Locate the cell with the specified text and output its [X, Y] center coordinate. 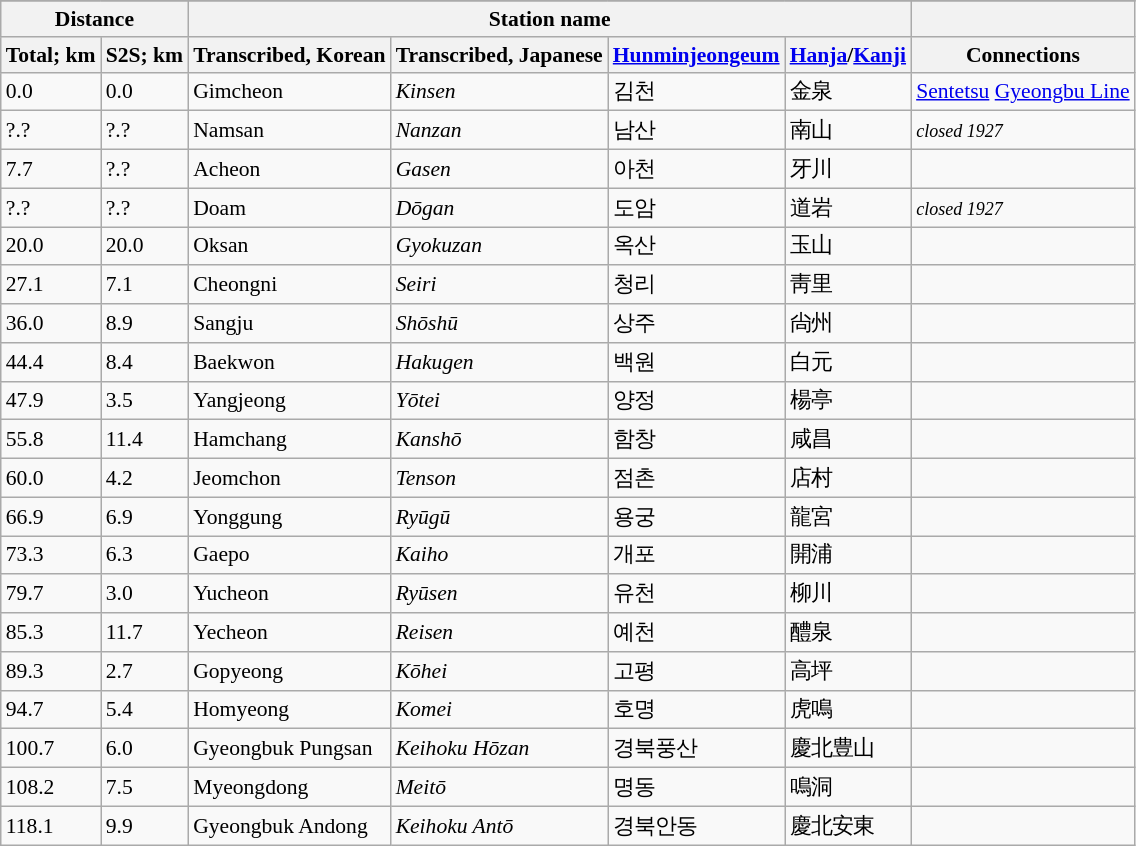
73.3 [51, 556]
Kaiho [500, 556]
도암 [696, 208]
6.3 [145, 556]
94.7 [51, 710]
Jeomchon [289, 478]
Gasen [500, 170]
Yucheon [289, 594]
高坪 [848, 672]
3.5 [145, 400]
Meitō [500, 788]
55.8 [51, 440]
醴泉 [848, 632]
Baekwon [289, 362]
47.9 [51, 400]
南山 [848, 130]
楊亭 [848, 400]
7.7 [51, 170]
3.0 [145, 594]
白元 [848, 362]
Namsan [289, 130]
백원 [696, 362]
Yecheon [289, 632]
咸昌 [848, 440]
개포 [696, 556]
경북안동 [696, 826]
60.0 [51, 478]
龍宮 [848, 516]
고평 [696, 672]
점촌 [696, 478]
Myeongdong [289, 788]
Dōgan [500, 208]
Oksan [289, 246]
유천 [696, 594]
店村 [848, 478]
Connections [1023, 55]
36.0 [51, 324]
89.3 [51, 672]
김천 [696, 92]
Homyeong [289, 710]
Acheon [289, 170]
Keihoku Antō [500, 826]
慶北安東 [848, 826]
牙川 [848, 170]
Gopyeong [289, 672]
Gaepo [289, 556]
Yangjeong [289, 400]
Shōshū [500, 324]
Hakugen [500, 362]
Reisen [500, 632]
Total; km [51, 55]
예천 [696, 632]
Hanja/Kanji [848, 55]
11.7 [145, 632]
호명 [696, 710]
66.9 [51, 516]
100.7 [51, 748]
Gyeongbuk Andong [289, 826]
Transcribed, Korean [289, 55]
Kanshō [500, 440]
Transcribed, Japanese [500, 55]
Gyeongbuk Pungsan [289, 748]
靑里 [848, 286]
鳴洞 [848, 788]
8.9 [145, 324]
Nanzan [500, 130]
양정 [696, 400]
명동 [696, 788]
7.5 [145, 788]
44.4 [51, 362]
玉山 [848, 246]
Doam [289, 208]
Distance [94, 19]
9.9 [145, 826]
Hamchang [289, 440]
金泉 [848, 92]
108.2 [51, 788]
Kōhei [500, 672]
경북풍산 [696, 748]
Station name [550, 19]
청리 [696, 286]
Ryūsen [500, 594]
4.2 [145, 478]
118.1 [51, 826]
道岩 [848, 208]
남산 [696, 130]
6.9 [145, 516]
11.4 [145, 440]
Keihoku Hōzan [500, 748]
開浦 [848, 556]
용궁 [696, 516]
7.1 [145, 286]
慶北豊山 [848, 748]
Seiri [500, 286]
아천 [696, 170]
Gimcheon [289, 92]
Hunminjeongeum [696, 55]
Sentetsu Gyeongbu Line [1023, 92]
상주 [696, 324]
Yonggung [289, 516]
Gyokuzan [500, 246]
Ryūgū [500, 516]
85.3 [51, 632]
Sangju [289, 324]
Yōtei [500, 400]
Tenson [500, 478]
5.4 [145, 710]
Kinsen [500, 92]
虎鳴 [848, 710]
柳川 [848, 594]
Cheongni [289, 286]
8.4 [145, 362]
6.0 [145, 748]
함창 [696, 440]
옥산 [696, 246]
79.7 [51, 594]
2.7 [145, 672]
Komei [500, 710]
S2S; km [145, 55]
27.1 [51, 286]
尙州 [848, 324]
